Extract the (x, y) coordinate from the center of the cell holding the provided text.  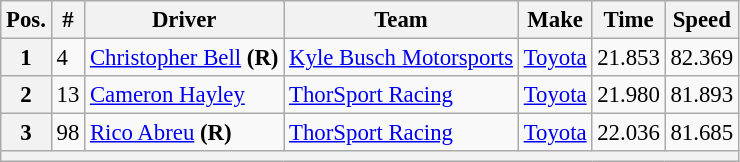
13 (68, 95)
Team (402, 20)
Christopher Bell (R) (184, 58)
21.853 (628, 58)
Kyle Busch Motorsports (402, 58)
Time (628, 20)
Speed (702, 20)
Cameron Hayley (184, 95)
Pos. (26, 20)
Driver (184, 20)
4 (68, 58)
21.980 (628, 95)
81.893 (702, 95)
Make (555, 20)
Rico Abreu (R) (184, 133)
1 (26, 58)
98 (68, 133)
81.685 (702, 133)
# (68, 20)
3 (26, 133)
22.036 (628, 133)
82.369 (702, 58)
2 (26, 95)
